Locate the cell with the specified text and output its (x, y) center coordinate. 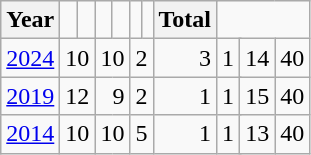
3 (185, 58)
Year (30, 20)
14 (258, 58)
2014 (30, 134)
9 (112, 96)
13 (258, 134)
2019 (30, 96)
12 (78, 96)
Total (185, 20)
5 (142, 134)
2024 (30, 58)
15 (258, 96)
